Identify which cell holds the provided text, then report its (X, Y) central coordinate. 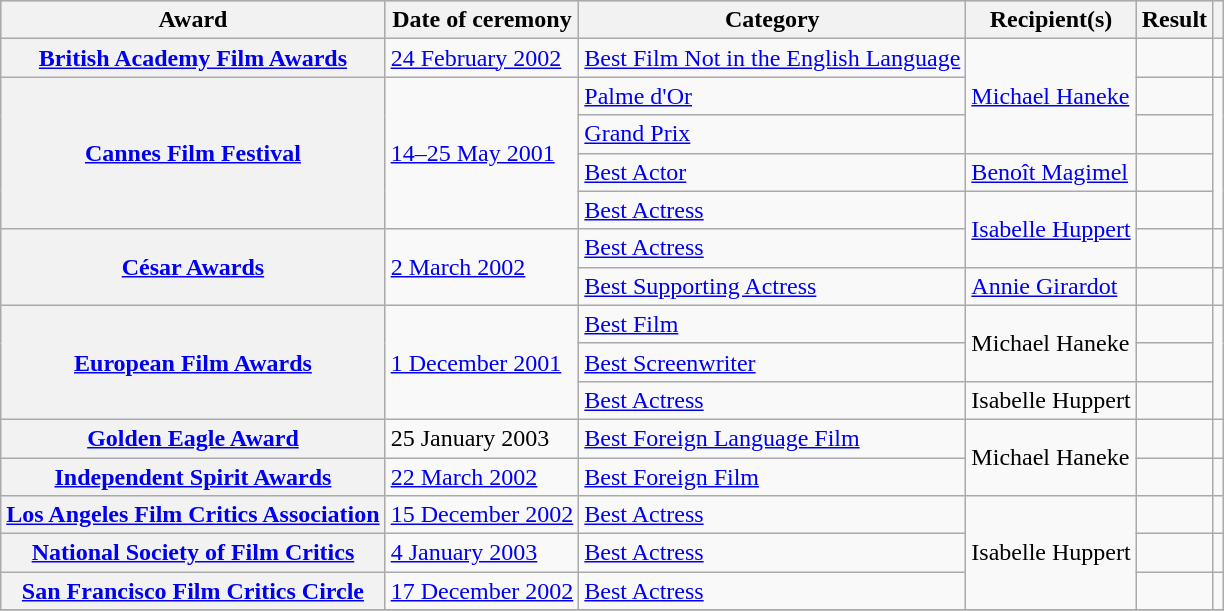
Best Screenwriter (772, 362)
Cannes Film Festival (193, 153)
César Awards (193, 267)
Best Film Not in the English Language (772, 58)
Benoît Magimel (1051, 172)
14–25 May 2001 (482, 153)
17 December 2002 (482, 591)
Palme d'Or (772, 96)
National Society of Film Critics (193, 553)
Best Film (772, 324)
Award (193, 20)
Date of ceremony (482, 20)
2 March 2002 (482, 267)
4 January 2003 (482, 553)
25 January 2003 (482, 438)
15 December 2002 (482, 515)
Best Actor (772, 172)
Category (772, 20)
San Francisco Film Critics Circle (193, 591)
Best Supporting Actress (772, 286)
Best Foreign Film (772, 477)
24 February 2002 (482, 58)
Result (1174, 20)
Grand Prix (772, 134)
Annie Girardot (1051, 286)
European Film Awards (193, 362)
Best Foreign Language Film (772, 438)
Los Angeles Film Critics Association (193, 515)
1 December 2001 (482, 362)
Recipient(s) (1051, 20)
Golden Eagle Award (193, 438)
22 March 2002 (482, 477)
Independent Spirit Awards (193, 477)
British Academy Film Awards (193, 58)
